Locate the cell with the specified text and output its (X, Y) center coordinate. 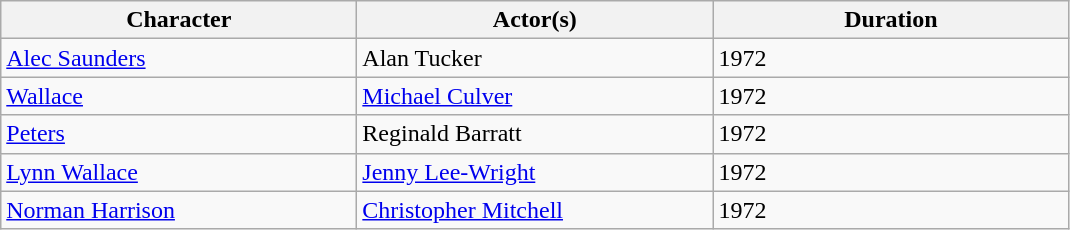
Wallace (179, 96)
Actor(s) (535, 20)
Alec Saunders (179, 58)
Character (179, 20)
Christopher Mitchell (535, 210)
Duration (891, 20)
Reginald Barratt (535, 134)
Norman Harrison (179, 210)
Jenny Lee-Wright (535, 172)
Lynn Wallace (179, 172)
Michael Culver (535, 96)
Alan Tucker (535, 58)
Peters (179, 134)
